Determine the [X, Y] coordinate at the center of the cell enclosing the given text.  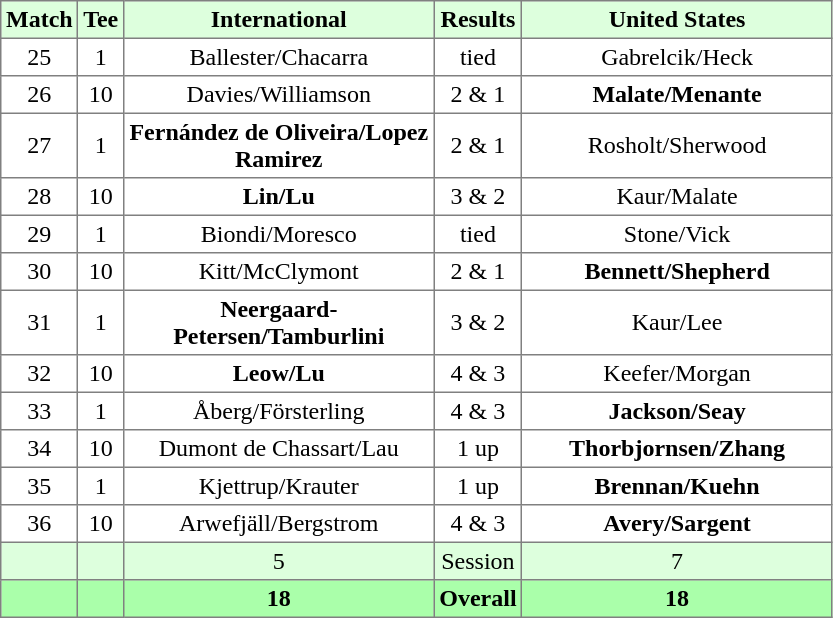
26 [40, 95]
30 [40, 272]
Neergaard-Petersen/Tamburlini [279, 322]
Gabrelcik/Heck [677, 57]
Malate/Menante [677, 95]
Overall [478, 599]
Ballester/Chacarra [279, 57]
Thorbjornsen/Zhang [677, 449]
United States [677, 20]
Match [40, 20]
Dumont de Chassart/Lau [279, 449]
Åberg/Försterling [279, 411]
Leow/Lu [279, 374]
Bennett/Shepherd [677, 272]
Brennan/Kuehn [677, 486]
25 [40, 57]
5 [279, 561]
32 [40, 374]
Rosholt/Sherwood [677, 145]
35 [40, 486]
Session [478, 561]
Tee [101, 20]
Results [478, 20]
36 [40, 524]
33 [40, 411]
Kjettrup/Krauter [279, 486]
Jackson/Seay [677, 411]
International [279, 20]
Biondi/Moresco [279, 234]
31 [40, 322]
Kitt/McClymont [279, 272]
Davies/Williamson [279, 95]
Kaur/Malate [677, 197]
Stone/Vick [677, 234]
Lin/Lu [279, 197]
27 [40, 145]
Kaur/Lee [677, 322]
Keefer/Morgan [677, 374]
28 [40, 197]
Fernández de Oliveira/Lopez Ramirez [279, 145]
29 [40, 234]
34 [40, 449]
Arwefjäll/Bergstrom [279, 524]
7 [677, 561]
Avery/Sargent [677, 524]
